Locate the cell with the specified text and output its (x, y) center coordinate. 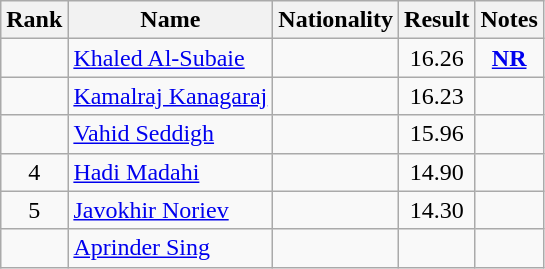
Notes (509, 20)
16.23 (437, 96)
Vahid Seddigh (170, 134)
14.90 (437, 172)
Rank (34, 20)
Javokhir Noriev (170, 210)
15.96 (437, 134)
Result (437, 20)
Aprinder Sing (170, 248)
16.26 (437, 58)
Name (170, 20)
Hadi Madahi (170, 172)
Nationality (336, 20)
Khaled Al-Subaie (170, 58)
Kamalraj Kanagaraj (170, 96)
5 (34, 210)
14.30 (437, 210)
4 (34, 172)
NR (509, 58)
